Scan for the cell matching the given text and deliver its [x, y] coordinate at center. 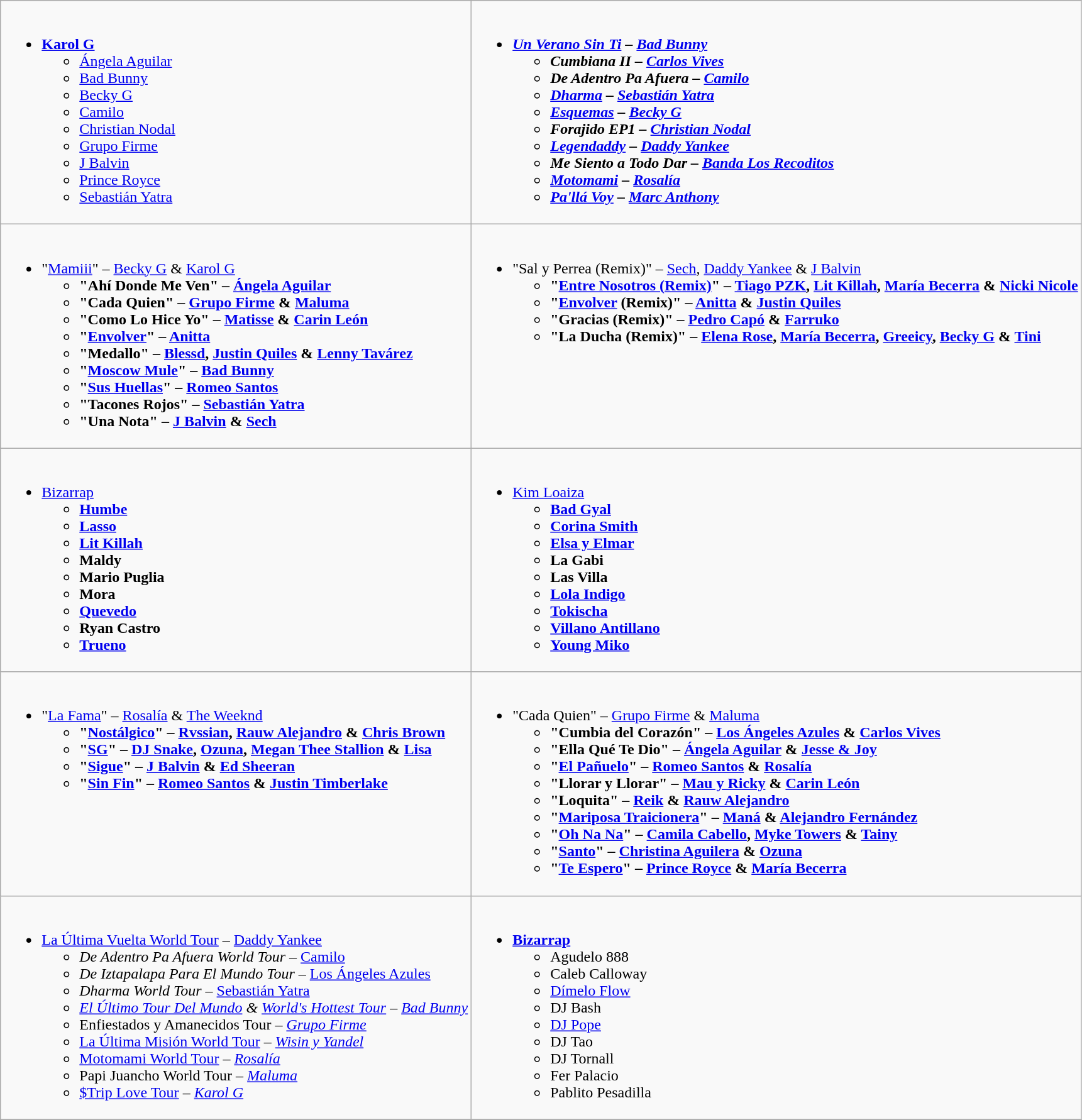
Kim LoaizaBad GyalCorina SmithElsa y ElmarLa GabiLas VillaLola IndigoTokischaVillano AntillanoYoung Miko [776, 560]
BizarrapAgudelo 888Caleb CallowayDímelo FlowDJ BashDJ PopeDJ TaoDJ TornallFer PalacioPablito Pesadilla [776, 1007]
Karol GÁngela AguilarBad BunnyBecky GCamiloChristian NodalGrupo FirmeJ BalvinPrince RoyceSebastián Yatra [236, 113]
BizarrapHumbeLassoLit KillahMaldyMario PugliaMoraQuevedoRyan CastroTrueno [236, 560]
